Capture the cell that displays the provided text and extract its (x, y) central coordinate. 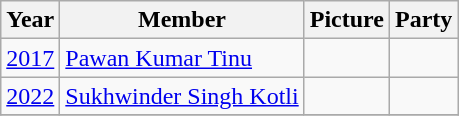
Member (182, 20)
Year (30, 20)
Party (423, 20)
Picture (346, 20)
2017 (30, 58)
Sukhwinder Singh Kotli (182, 96)
Pawan Kumar Tinu (182, 58)
2022 (30, 96)
